Provide the (x, y) coordinate of the cell's center where the given text is located.  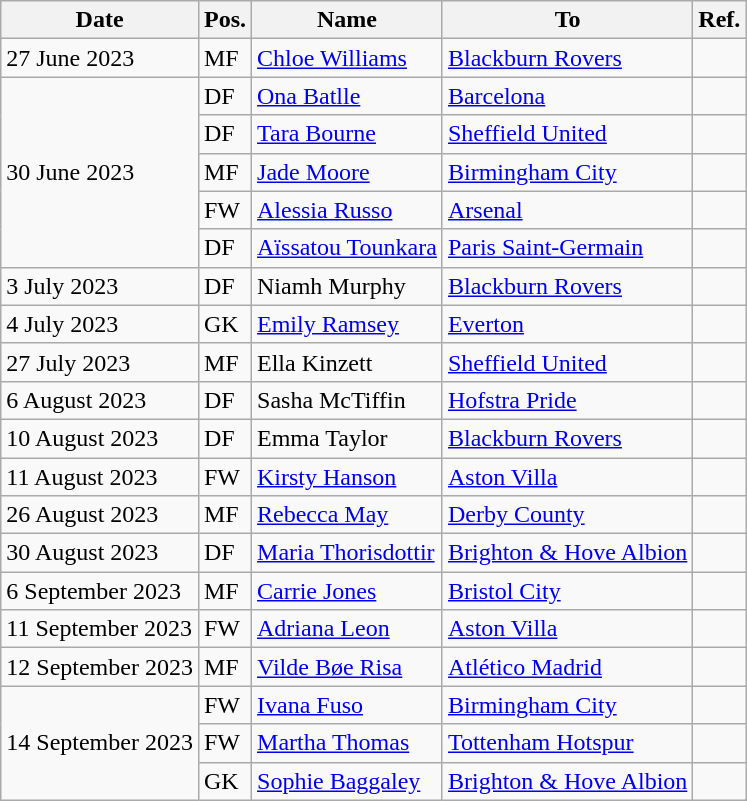
Emma Taylor (348, 438)
Niamh Murphy (348, 286)
Jade Moore (348, 172)
3 July 2023 (100, 286)
11 August 2023 (100, 477)
Hofstra Pride (567, 400)
Maria Thorisdottir (348, 553)
Paris Saint-Germain (567, 248)
Tottenham Hotspur (567, 743)
Ella Kinzett (348, 362)
Date (100, 20)
4 July 2023 (100, 324)
Martha Thomas (348, 743)
10 August 2023 (100, 438)
Arsenal (567, 210)
14 September 2023 (100, 743)
30 June 2023 (100, 172)
Alessia Russo (348, 210)
Barcelona (567, 96)
Tara Bourne (348, 134)
6 September 2023 (100, 591)
Emily Ramsey (348, 324)
Sasha McTiffin (348, 400)
11 September 2023 (100, 629)
26 August 2023 (100, 515)
27 July 2023 (100, 362)
Ref. (720, 20)
Adriana Leon (348, 629)
Rebecca May (348, 515)
Kirsty Hanson (348, 477)
Name (348, 20)
27 June 2023 (100, 58)
Carrie Jones (348, 591)
Ona Batlle (348, 96)
Sophie Baggaley (348, 781)
6 August 2023 (100, 400)
Chloe Williams (348, 58)
Ivana Fuso (348, 705)
Pos. (224, 20)
Bristol City (567, 591)
12 September 2023 (100, 667)
Derby County (567, 515)
Atlético Madrid (567, 667)
Vilde Bøe Risa (348, 667)
Everton (567, 324)
To (567, 20)
Aïssatou Tounkara (348, 248)
30 August 2023 (100, 553)
